For the text-containing cell, return its midpoint in (x, y) coordinate format. 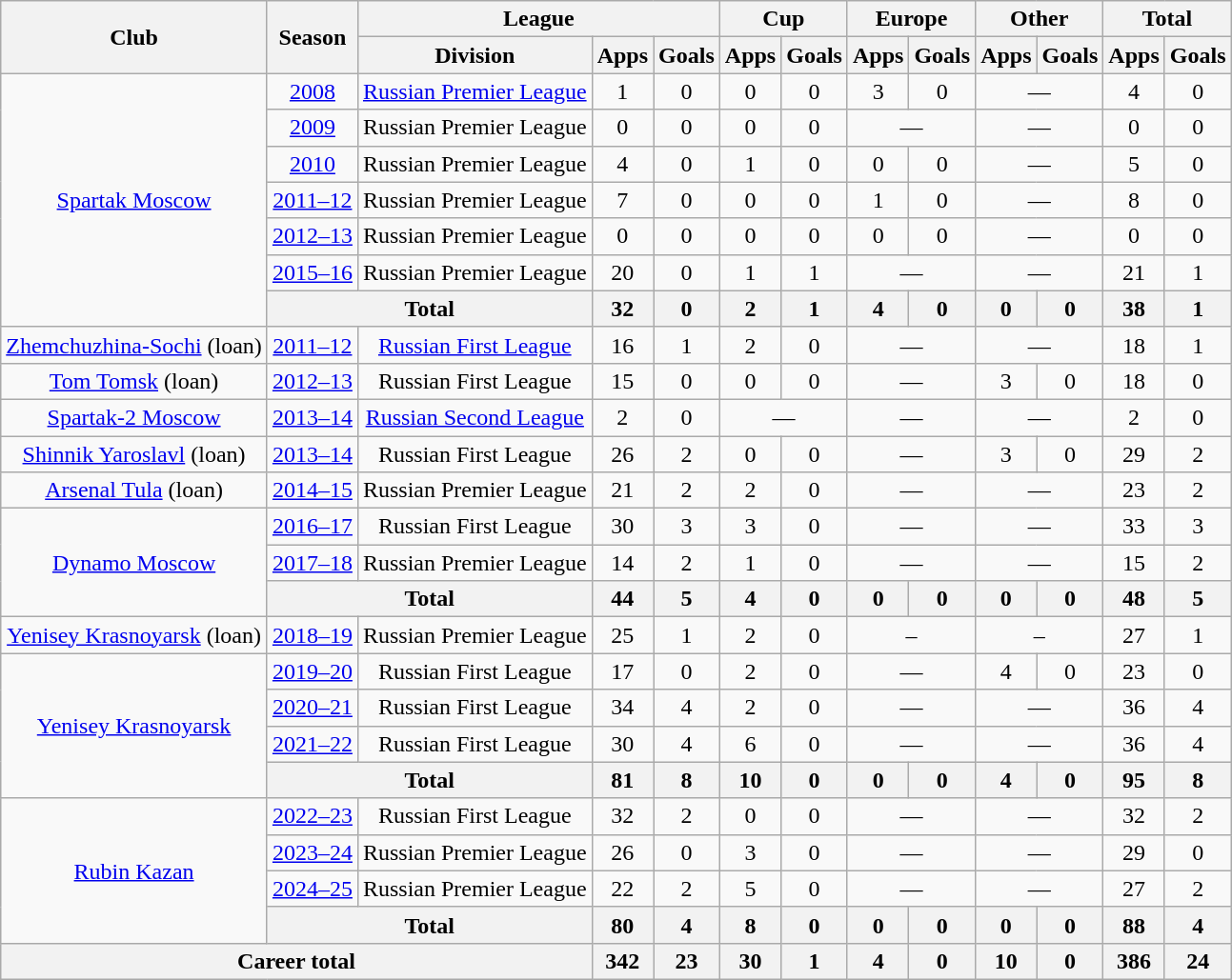
33 (1134, 527)
2008 (313, 91)
Rubin Kazan (134, 870)
342 (622, 961)
Yenisey Krasnoyarsk (134, 726)
Spartak Moscow (134, 200)
Yenisey Krasnoyarsk (loan) (134, 635)
88 (1134, 925)
Other (1040, 19)
6 (750, 744)
2010 (313, 164)
Shinnik Yaroslavl (loan) (134, 454)
95 (1134, 780)
24 (1198, 961)
2014–15 (313, 490)
14 (622, 563)
2024–25 (313, 889)
2017–18 (313, 563)
Cup (783, 19)
81 (622, 780)
Spartak-2 Moscow (134, 417)
2020–21 (313, 708)
2023–24 (313, 852)
2018–19 (313, 635)
80 (622, 925)
Dynamo Moscow (134, 563)
Zhemchuzhina-Sochi (loan) (134, 345)
17 (622, 671)
2016–17 (313, 527)
22 (622, 889)
Career total (296, 961)
2021–22 (313, 744)
2022–23 (313, 816)
386 (1134, 961)
2015–16 (313, 272)
34 (622, 708)
Division (475, 55)
44 (622, 599)
16 (622, 345)
2009 (313, 128)
Russian Second League (475, 417)
Club (134, 37)
20 (622, 272)
38 (1134, 309)
Tom Tomsk (loan) (134, 381)
Season (313, 37)
48 (1134, 599)
25 (622, 635)
7 (622, 200)
League (538, 19)
Arsenal Tula (loan) (134, 490)
2019–20 (313, 671)
Europe (911, 19)
